Provide the [x, y] coordinate of the cell's center where the given text is located.  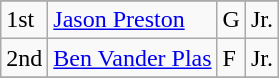
F [231, 58]
1st [24, 20]
G [231, 20]
Jason Preston [132, 20]
2nd [24, 58]
Ben Vander Plas [132, 58]
